Find where the given text appears and provide that cell's center as (X, Y) coordinate. 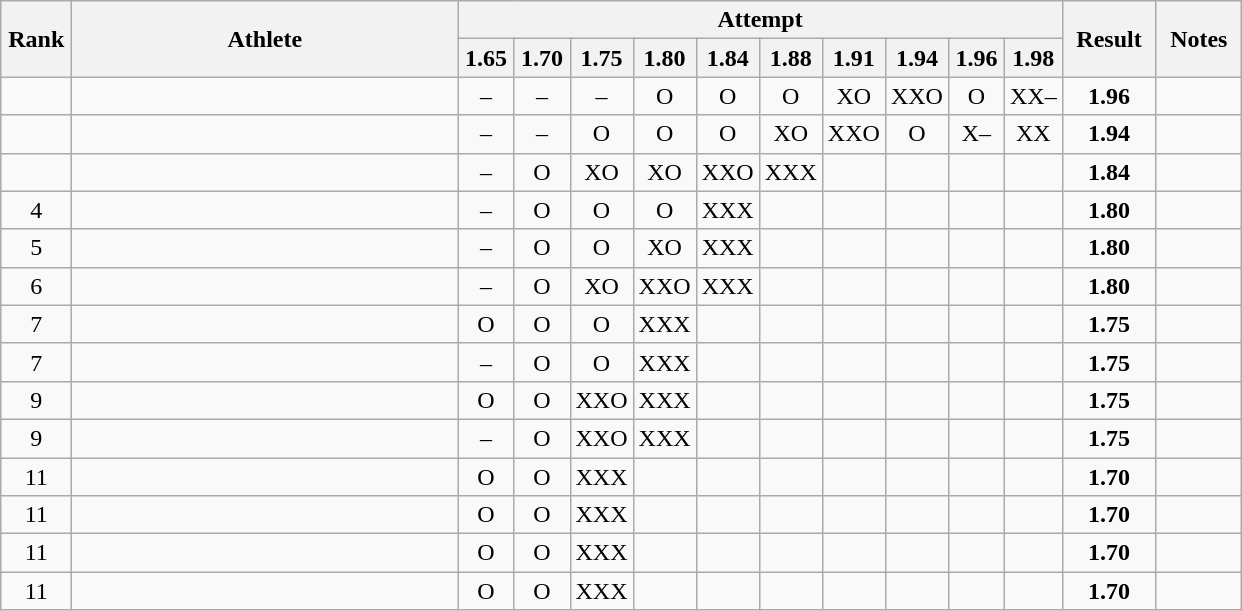
X– (976, 134)
1.98 (1033, 58)
4 (36, 210)
Result (1109, 39)
5 (36, 248)
Attempt (760, 20)
6 (36, 286)
XX– (1033, 96)
Athlete (265, 39)
Notes (1199, 39)
1.88 (790, 58)
1.65 (486, 58)
Rank (36, 39)
1.91 (854, 58)
XX (1033, 134)
